Identify which cell holds the provided text, then report its (X, Y) central coordinate. 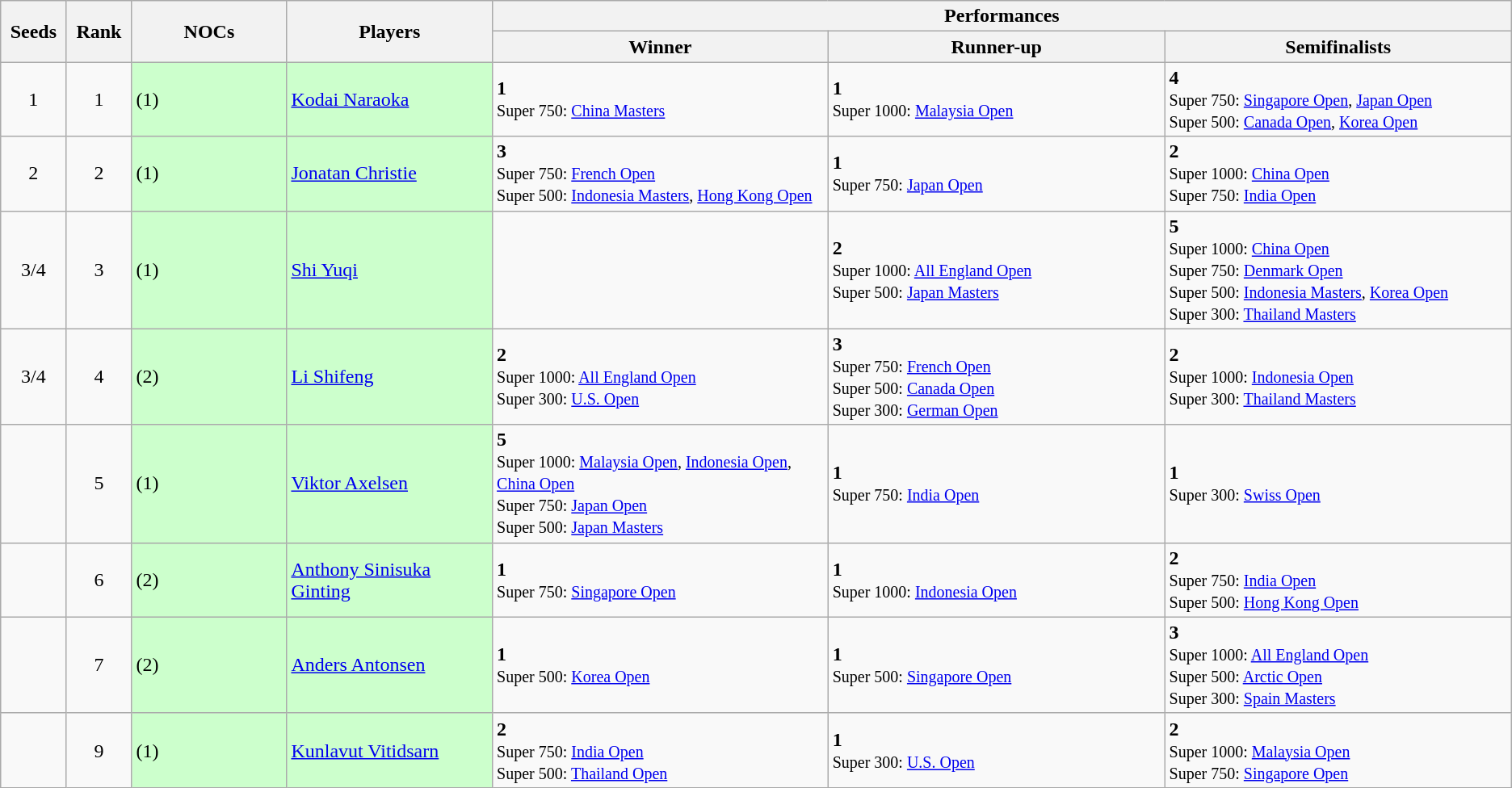
2Super 1000: All England OpenSuper 300: U.S. Open (661, 376)
Li Shifeng (389, 376)
Runner-up (997, 47)
Viktor Axelsen (389, 484)
Rank (99, 31)
5Super 1000: Malaysia Open, Indonesia Open, China OpenSuper 750: Japan OpenSuper 500: Japan Masters (661, 484)
3Super 750: French OpenSuper 500: Canada OpenSuper 300: German Open (997, 376)
Kunlavut Vitidsarn (389, 750)
3Super 750: French OpenSuper 500: Indonesia Masters, Hong Kong Open (661, 174)
Players (389, 31)
1Super 750: India Open (997, 484)
1Super 1000: Malaysia Open (997, 99)
2Super 1000: All England OpenSuper 500: Japan Masters (997, 270)
2Super 1000: China OpenSuper 750: India Open (1338, 174)
Anthony Sinisuka Ginting (389, 580)
1Super 500: Singapore Open (997, 665)
6 (99, 580)
Performances (1002, 16)
9 (99, 750)
1Super 500: Korea Open (661, 665)
1Super 750: China Masters (661, 99)
1Super 750: Singapore Open (661, 580)
Anders Antonsen (389, 665)
5Super 1000: China OpenSuper 750: Denmark OpenSuper 500: Indonesia Masters, Korea OpenSuper 300: Thailand Masters (1338, 270)
3Super 1000: All England OpenSuper 500: Arctic OpenSuper 300: Spain Masters (1338, 665)
Semifinalists (1338, 47)
2Super 1000: Malaysia OpenSuper 750: Singapore Open (1338, 750)
2Super 750: India OpenSuper 500: Hong Kong Open (1338, 580)
Seeds (34, 31)
5 (99, 484)
Winner (661, 47)
2Super 1000: Indonesia OpenSuper 300: Thailand Masters (1338, 376)
NOCs (209, 31)
Kodai Naraoka (389, 99)
2Super 750: India OpenSuper 500: Thailand Open (661, 750)
7 (99, 665)
1Super 300: U.S. Open (997, 750)
3 (99, 270)
1Super 300: Swiss Open (1338, 484)
4Super 750: Singapore Open, Japan OpenSuper 500: Canada Open, Korea Open (1338, 99)
Jonatan Christie (389, 174)
1Super 750: Japan Open (997, 174)
Shi Yuqi (389, 270)
1Super 1000: Indonesia Open (997, 580)
4 (99, 376)
